Output the (x, y) coordinate of the center of the cell containing the given text.  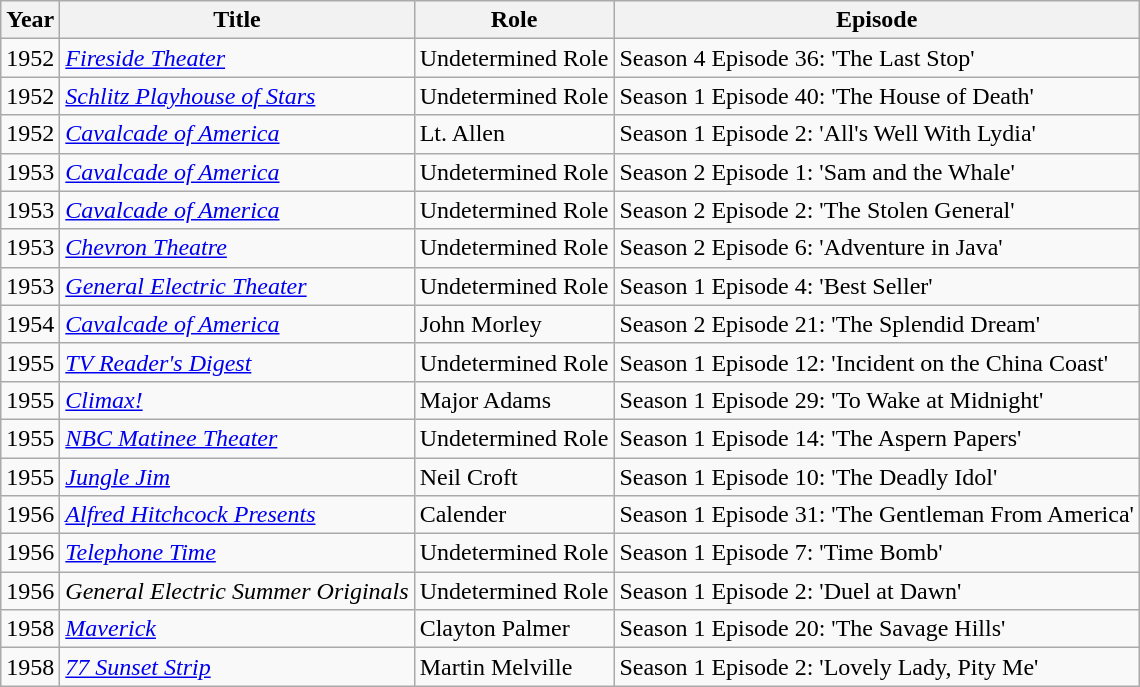
Season 1 Episode 10: 'The Deadly Idol' (877, 477)
General Electric Theater (237, 286)
General Electric Summer Originals (237, 591)
1954 (30, 324)
Season 2 Episode 2: 'The Stolen General' (877, 210)
Season 1 Episode 2: 'All's Well With Lydia' (877, 134)
Fireside Theater (237, 58)
Role (514, 20)
Jungle Jim (237, 477)
Martin Melville (514, 667)
Season 1 Episode 31: 'The Gentleman From America' (877, 515)
John Morley (514, 324)
Neil Croft (514, 477)
Season 2 Episode 1: 'Sam and the Whale' (877, 172)
Major Adams (514, 400)
Climax! (237, 400)
Lt. Allen (514, 134)
Season 1 Episode 40: 'The House of Death' (877, 96)
Chevron Theatre (237, 248)
Clayton Palmer (514, 629)
Calender (514, 515)
Schlitz Playhouse of Stars (237, 96)
Season 1 Episode 4: 'Best Seller' (877, 286)
Season 1 Episode 29: 'To Wake at Midnight' (877, 400)
Season 1 Episode 2: 'Duel at Dawn' (877, 591)
Title (237, 20)
Season 2 Episode 21: 'The Splendid Dream' (877, 324)
Year (30, 20)
Season 2 Episode 6: 'Adventure in Java' (877, 248)
Season 1 Episode 2: 'Lovely Lady, Pity Me' (877, 667)
Season 4 Episode 36: 'The Last Stop' (877, 58)
Season 1 Episode 7: 'Time Bomb' (877, 553)
Episode (877, 20)
77 Sunset Strip (237, 667)
Season 1 Episode 14: 'The Aspern Papers' (877, 438)
Season 1 Episode 12: 'Incident on the China Coast' (877, 362)
Telephone Time (237, 553)
NBC Matinee Theater (237, 438)
Season 1 Episode 20: 'The Savage Hills' (877, 629)
TV Reader's Digest (237, 362)
Alfred Hitchcock Presents (237, 515)
Maverick (237, 629)
